Output the (X, Y) coordinate of the center of the cell containing the given text.  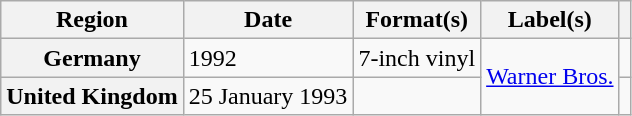
Label(s) (550, 20)
Warner Bros. (550, 77)
Date (268, 20)
1992 (268, 58)
7-inch vinyl (417, 58)
Region (92, 20)
25 January 1993 (268, 96)
United Kingdom (92, 96)
Format(s) (417, 20)
Germany (92, 58)
